Return (X, Y) of the center of cell containing provided text 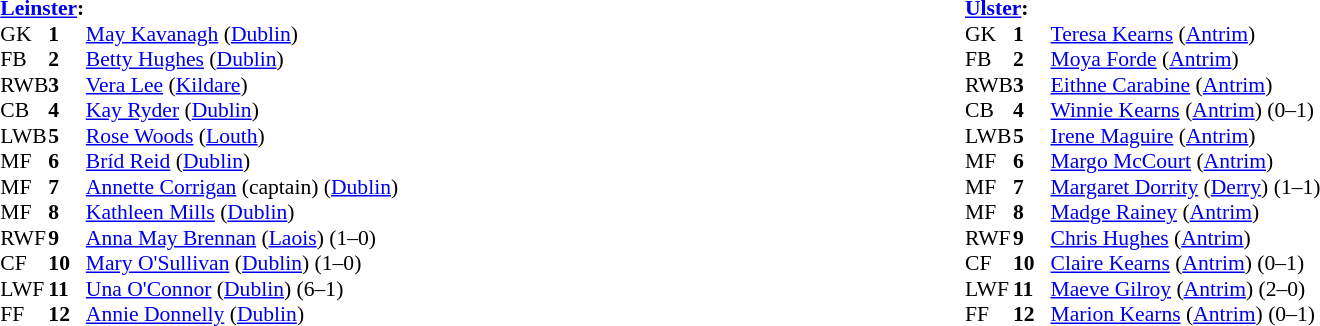
Mary O'Sullivan (Dublin) (1–0) (242, 263)
Betty Hughes (Dublin) (242, 59)
Kathleen Mills (Dublin) (242, 213)
Annette Corrigan (captain) (Dublin) (242, 187)
Rose Woods (Louth) (242, 136)
Vera Lee (Kildare) (242, 85)
Kay Ryder (Dublin) (242, 111)
May Kavanagh (Dublin) (242, 34)
Bríd Reid (Dublin) (242, 161)
Una O'Connor (Dublin) (6–1) (242, 289)
Anna May Brennan (Laois) (1–0) (242, 238)
